Pinpoint the cell where the given text exists, returning its [X, Y] midpoint coordinate. 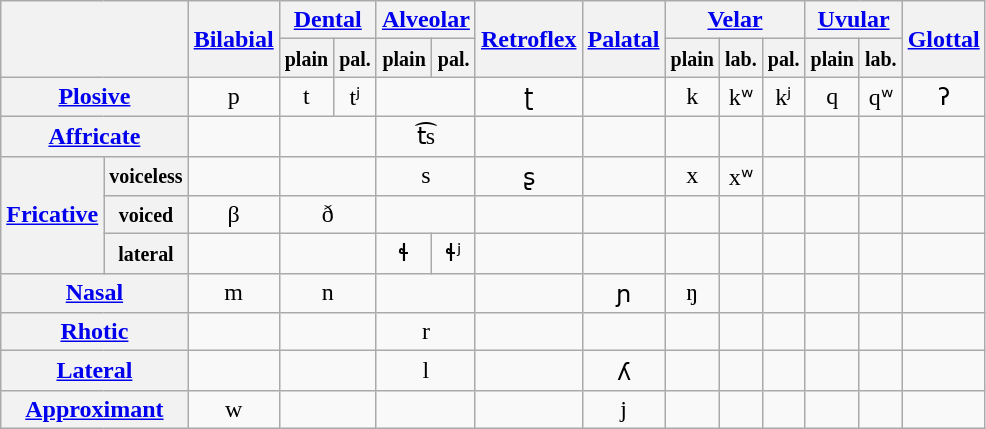
Bilabial [234, 39]
q [832, 97]
n [328, 293]
t͡s [426, 136]
Velar [735, 20]
Uvular [854, 20]
tʲ [356, 97]
Fricative [52, 214]
Dental [328, 20]
Palatal [624, 39]
j [624, 409]
m [234, 293]
ɬ [404, 254]
Approximant [94, 409]
β [234, 215]
t [306, 97]
k [692, 97]
Lateral [94, 371]
Glottal [944, 39]
qʷ [880, 97]
lateral [146, 254]
w [234, 409]
Nasal [94, 293]
r [426, 332]
s [426, 176]
voiceless [146, 176]
xʷ [740, 176]
p [234, 97]
ɬʲ [454, 254]
Plosive [94, 97]
l [426, 371]
x [692, 176]
ʔ [944, 97]
ʎ [624, 371]
kʷ [740, 97]
Retroflex [528, 39]
ɲ [624, 293]
voiced [146, 215]
kʲ [784, 97]
ŋ [692, 293]
Alveolar [426, 20]
Affricate [94, 136]
ʂ [528, 176]
ð [328, 215]
Rhotic [94, 332]
ʈ [528, 97]
